Search for the cell housing the specified text and yield its [x, y] center coordinate. 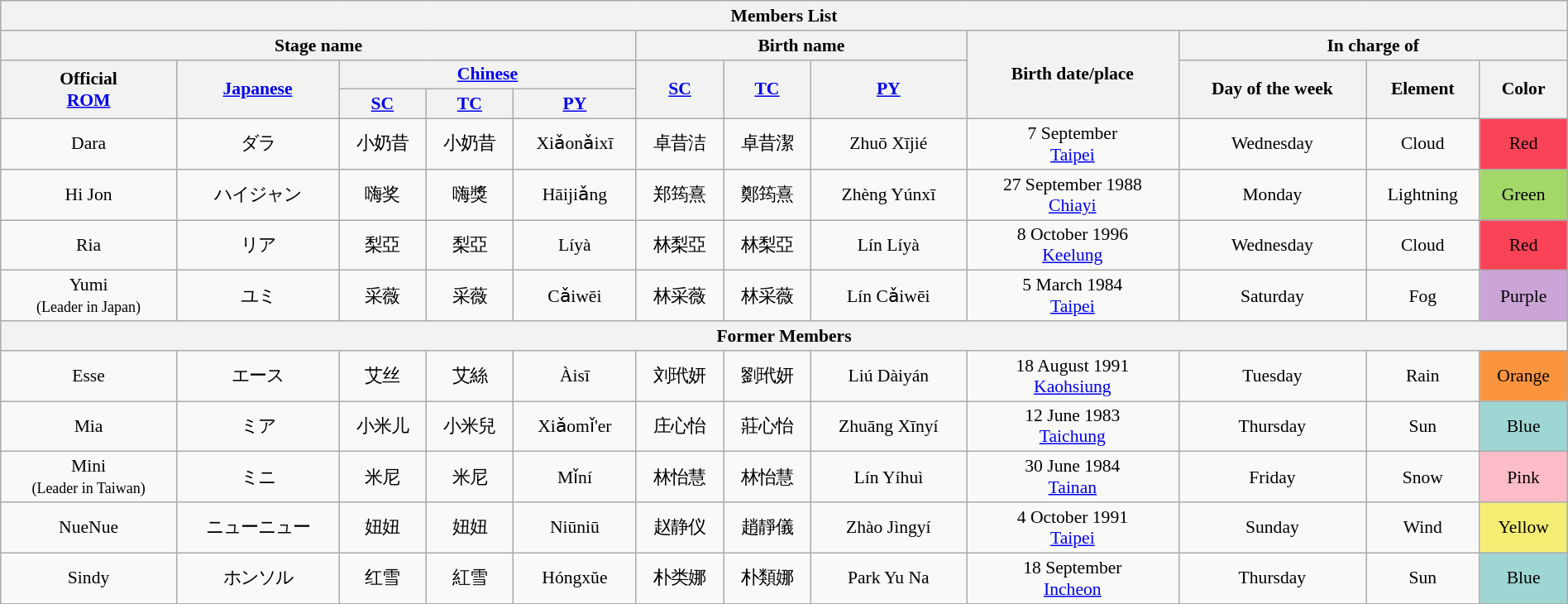
Saturday [1272, 296]
30 June 1984Tainan [1072, 477]
ミニ [257, 477]
Wind [1422, 528]
Friday [1272, 477]
Xiǎomǐ'er [576, 427]
小米儿 [382, 427]
Birth date/place [1072, 74]
Pink [1523, 477]
Mini(Leader in Taiwan) [89, 477]
18 SeptemberIncheon [1072, 578]
ホンソル [257, 578]
Members List [784, 16]
Chinese [488, 74]
Birth name [801, 46]
Stage name [318, 46]
庄心怡 [680, 427]
Park Yu Na [888, 578]
Zhuō Xījié [888, 144]
Mǐní [576, 477]
刘玳妍 [680, 376]
卓昔洁 [680, 144]
艾丝 [382, 376]
Xiǎonǎixī [576, 144]
4 October 1991Taipei [1072, 528]
5 March 1984Taipei [1072, 296]
ミア [257, 427]
小米兒 [470, 427]
12 June 1983Taichung [1072, 427]
Mia [89, 427]
18 August 1991Kaohsiung [1072, 376]
Green [1523, 195]
ハイジャン [257, 195]
Day of the week [1272, 89]
Rain [1422, 376]
红雪 [382, 578]
Hóngxŭe [576, 578]
嗨奖 [382, 195]
Ria [89, 245]
莊心怡 [767, 427]
Cǎiwēi [576, 296]
Color [1523, 89]
Former Members [784, 336]
Esse [89, 376]
郑筠熹 [680, 195]
Tuesday [1272, 376]
Snow [1422, 477]
劉玳妍 [767, 376]
Hi Jon [89, 195]
Sunday [1272, 528]
赵静仪 [680, 528]
Zhuāng Xīnyí [888, 427]
Yellow [1523, 528]
エース [257, 376]
Sindy [89, 578]
7 SeptemberTaipei [1072, 144]
リア [257, 245]
Official ROM [89, 89]
趙靜儀 [767, 528]
ニューニュー [257, 528]
Orange [1523, 376]
Japanese [257, 89]
In charge of [1373, 46]
Líyà [576, 245]
艾絲 [470, 376]
Niūniū [576, 528]
8 October 1996Keelung [1072, 245]
紅雪 [470, 578]
Lightning [1422, 195]
Hāijiǎng [576, 195]
27 September 1988Chiayi [1072, 195]
Lín Líyà [888, 245]
NueNue [89, 528]
Zhèng Yúnxī [888, 195]
Zhào Jìngyí [888, 528]
鄭筠熹 [767, 195]
ユミ [257, 296]
Dara [89, 144]
Lín Yíhuì [888, 477]
Monday [1272, 195]
Element [1422, 89]
Purple [1523, 296]
ダラ [257, 144]
卓昔潔 [767, 144]
Fog [1422, 296]
朴类娜 [680, 578]
Lín Cǎiwēi [888, 296]
Yumi(Leader in Japan) [89, 296]
嗨獎 [470, 195]
Liú Dàiyán [888, 376]
Àisī [576, 376]
朴類娜 [767, 578]
